Provide the (x, y) coordinate of the cell's center where the given text is located.  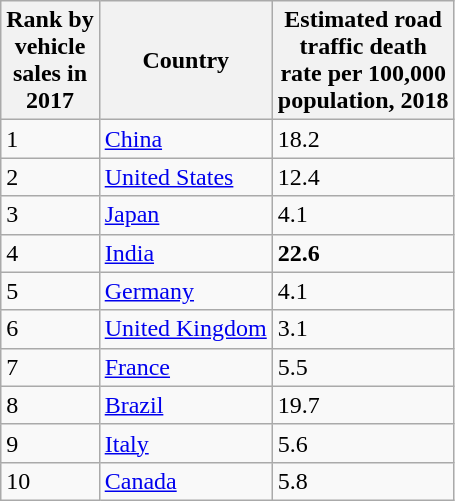
Italy (186, 443)
2 (50, 177)
China (186, 139)
9 (50, 443)
5.8 (363, 481)
Estimated roadtraffic deathrate per 100,000population, 2018 (363, 60)
8 (50, 405)
Canada (186, 481)
Brazil (186, 405)
10 (50, 481)
18.2 (363, 139)
12.4 (363, 177)
France (186, 367)
22.6 (363, 253)
4 (50, 253)
Rank byvehiclesales in2017 (50, 60)
Country (186, 60)
5 (50, 291)
Japan (186, 215)
3 (50, 215)
United States (186, 177)
5.5 (363, 367)
19.7 (363, 405)
India (186, 253)
7 (50, 367)
3.1 (363, 329)
6 (50, 329)
5.6 (363, 443)
Germany (186, 291)
1 (50, 139)
United Kingdom (186, 329)
